Identify which cell holds the provided text, then report its [X, Y] central coordinate. 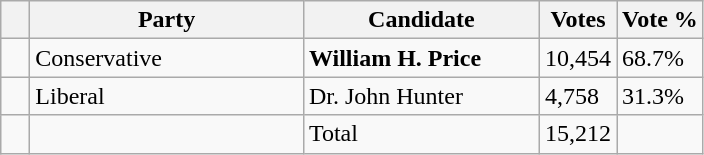
4,758 [578, 96]
68.7% [660, 58]
15,212 [578, 134]
Votes [578, 20]
Total [421, 134]
Dr. John Hunter [421, 96]
Party [167, 20]
10,454 [578, 58]
Vote % [660, 20]
31.3% [660, 96]
William H. Price [421, 58]
Conservative [167, 58]
Liberal [167, 96]
Candidate [421, 20]
